From the cell containing the given text, extract its center point as (X, Y) coordinate. 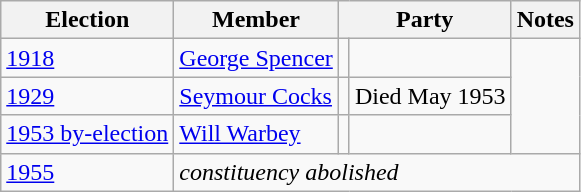
constituency abolished (377, 172)
Will Warbey (256, 134)
Party (424, 20)
1953 by-election (88, 134)
Member (256, 20)
1918 (88, 58)
1929 (88, 96)
Seymour Cocks (256, 96)
1955 (88, 172)
George Spencer (256, 58)
Election (88, 20)
Died May 1953 (430, 96)
Notes (545, 20)
